Locate the cell with the specified text and output its [X, Y] center coordinate. 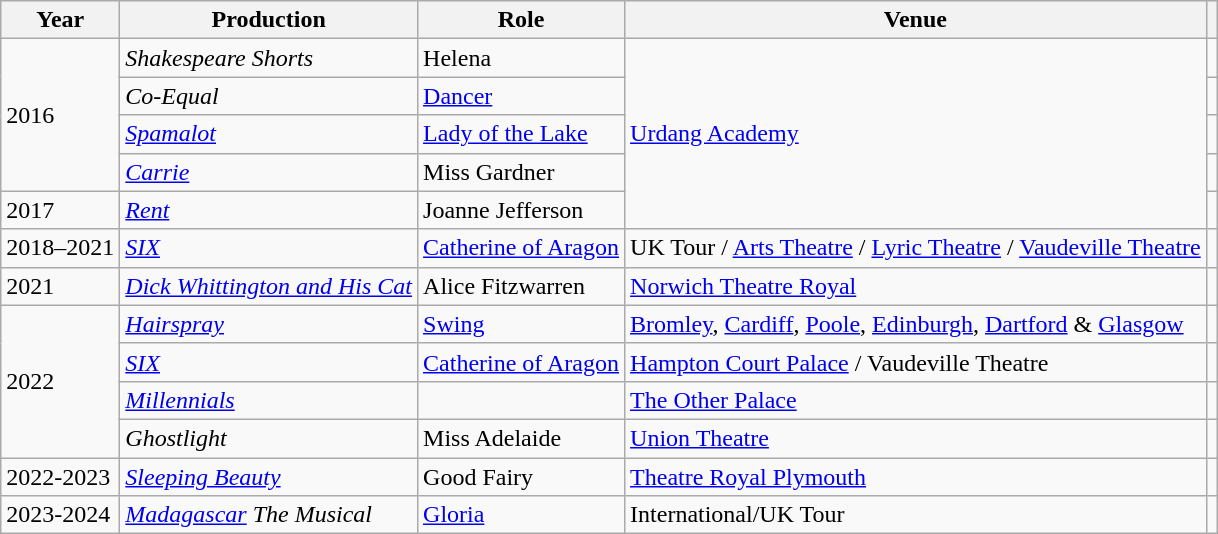
Spamalot [269, 134]
2023-2024 [60, 515]
Urdang Academy [916, 134]
Ghostlight [269, 438]
Bromley, Cardiff, Poole, Edinburgh, Dartford & Glasgow [916, 324]
International/UK Tour [916, 515]
Hampton Court Palace / Vaudeville Theatre [916, 362]
Helena [522, 58]
Dancer [522, 96]
Miss Adelaide [522, 438]
Theatre Royal Plymouth [916, 477]
2017 [60, 210]
2022 [60, 381]
Shakespeare Shorts [269, 58]
Gloria [522, 515]
Union Theatre [916, 438]
Venue [916, 20]
Norwich Theatre Royal [916, 286]
2016 [60, 115]
Year [60, 20]
Role [522, 20]
Miss Gardner [522, 172]
Swing [522, 324]
Co-Equal [269, 96]
Production [269, 20]
Madagascar The Musical [269, 515]
Hairspray [269, 324]
Joanne Jefferson [522, 210]
Good Fairy [522, 477]
Lady of the Lake [522, 134]
Dick Whittington and His Cat [269, 286]
The Other Palace [916, 400]
2018–2021 [60, 248]
UK Tour / Arts Theatre / Lyric Theatre / Vaudeville Theatre [916, 248]
Sleeping Beauty [269, 477]
Alice Fitzwarren [522, 286]
Rent [269, 210]
2022-2023 [60, 477]
Carrie [269, 172]
Millennials [269, 400]
2021 [60, 286]
